Detect which cell encompasses the target text, then output its (x, y) center coordinate. 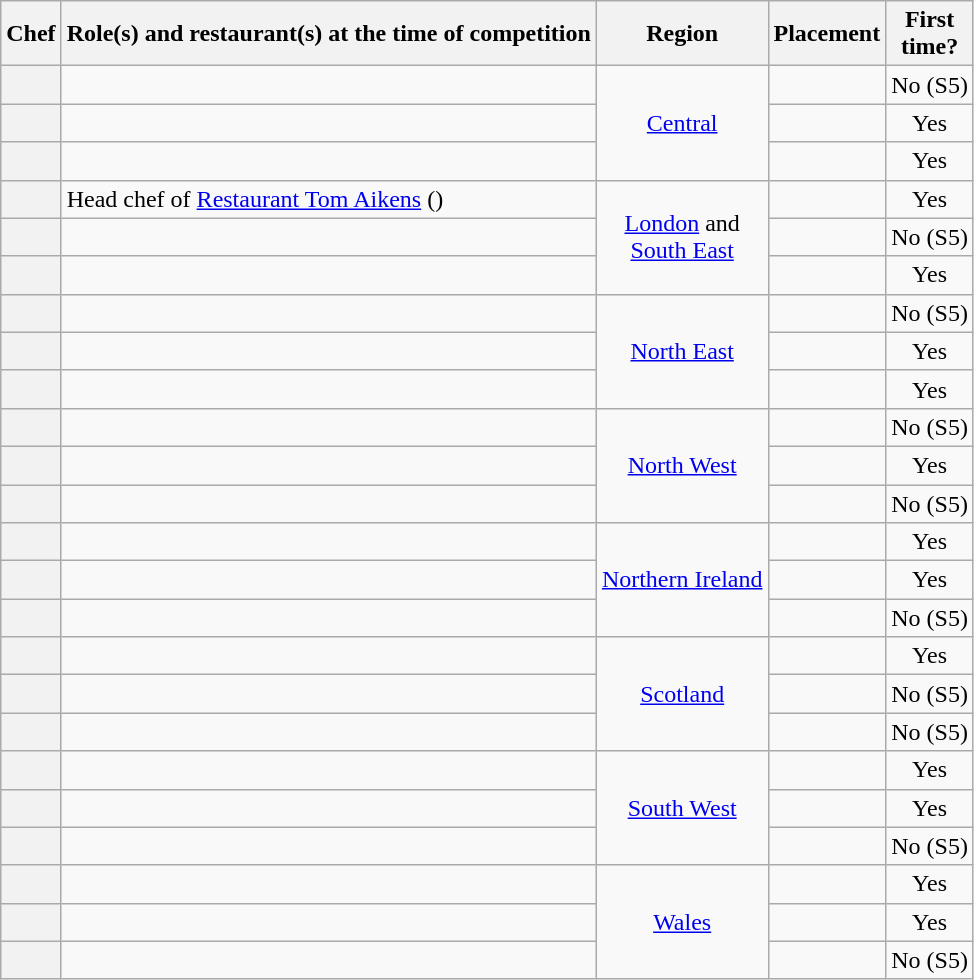
North West (682, 465)
North East (682, 351)
South West (682, 808)
Region (682, 34)
Wales (682, 922)
Northern Ireland (682, 580)
Central (682, 123)
Firsttime? (930, 34)
Chef (31, 34)
Role(s) and restaurant(s) at the time of competition (328, 34)
Scotland (682, 694)
Placement (827, 34)
Head chef of Restaurant Tom Aikens () (328, 199)
London andSouth East (682, 237)
